Pinpoint the cell where the given text exists, returning its [X, Y] midpoint coordinate. 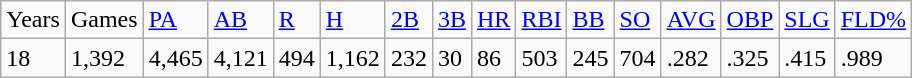
HR [493, 20]
4,465 [176, 58]
RBI [542, 20]
SLG [807, 20]
704 [638, 58]
1,392 [104, 58]
PA [176, 20]
494 [296, 58]
245 [590, 58]
BB [590, 20]
AVG [691, 20]
.325 [750, 58]
503 [542, 58]
SO [638, 20]
AB [240, 20]
4,121 [240, 58]
30 [452, 58]
1,162 [352, 58]
86 [493, 58]
18 [34, 58]
.282 [691, 58]
Years [34, 20]
Games [104, 20]
2B [408, 20]
232 [408, 58]
.415 [807, 58]
3B [452, 20]
OBP [750, 20]
.989 [873, 58]
R [296, 20]
FLD% [873, 20]
H [352, 20]
